Pinpoint the cell where the given text exists, returning its [X, Y] midpoint coordinate. 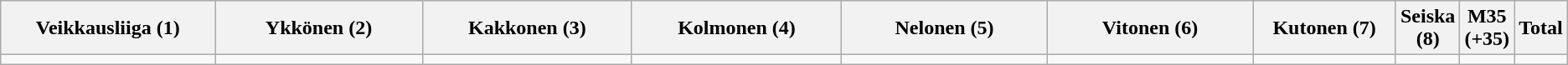
Veikkausliiga (1) [108, 28]
M35 (+35) [1488, 28]
Kakkonen (3) [527, 28]
Total [1541, 28]
Seiska (8) [1427, 28]
Kolmonen (4) [736, 28]
Ykkönen (2) [319, 28]
Kutonen (7) [1325, 28]
Nelonen (5) [945, 28]
Vitonen (6) [1149, 28]
